Extract the [X, Y] coordinate from the center of the cell holding the provided text.  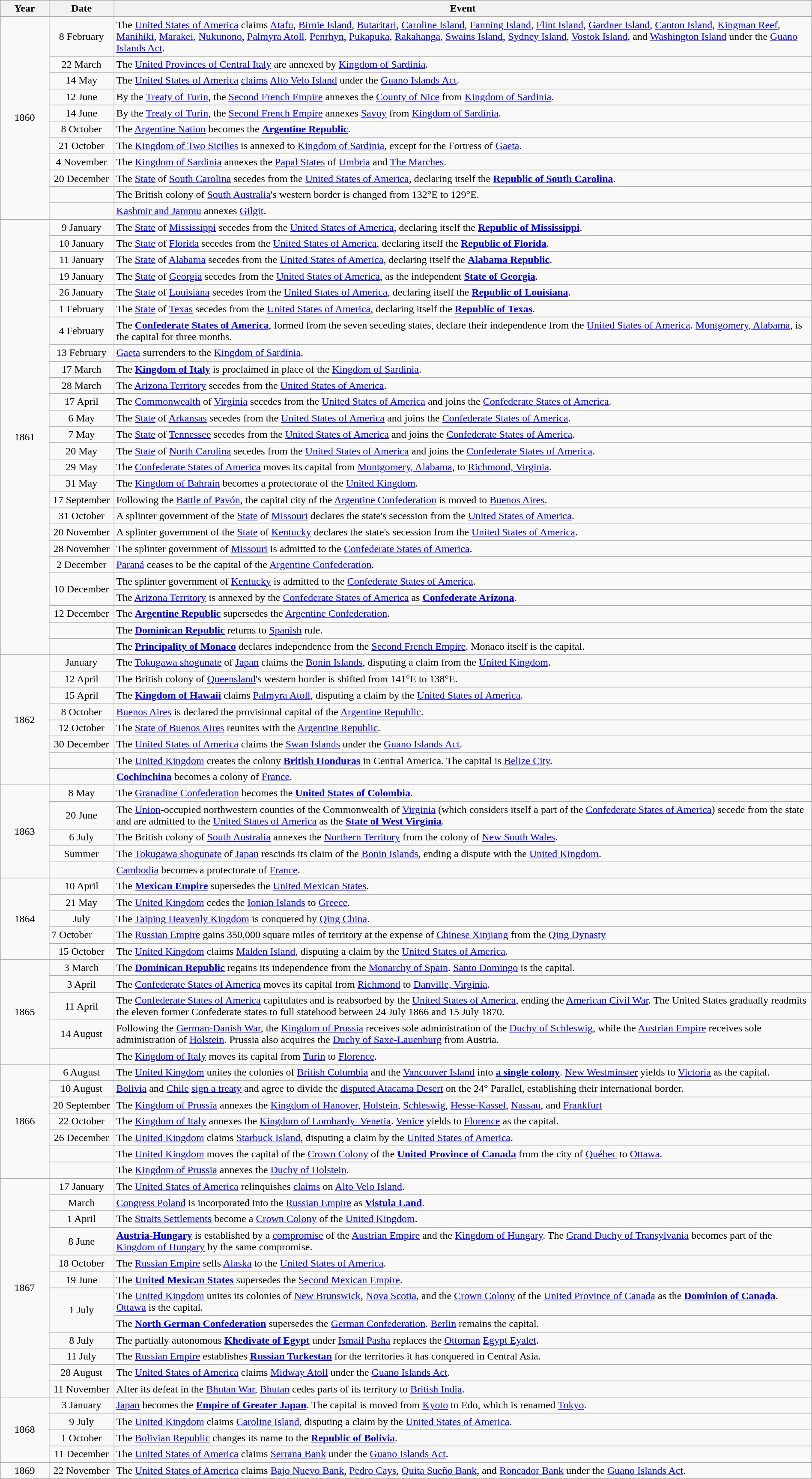
The Tokugawa shogunate of Japan claims the Bonin Islands, disputing a claim from the United Kingdom. [463, 663]
The Russian Empire gains 350,000 square miles of territory at the expense of Chinese Xinjiang from the Qing Dynasty [463, 935]
12 December [81, 614]
The Argentine Nation becomes the Argentine Republic. [463, 129]
The State of Arkansas secedes from the United States of America and joins the Confederate States of America. [463, 418]
The United States of America claims Midway Atoll under the Guano Islands Act. [463, 1373]
9 January [81, 227]
28 August [81, 1373]
The United States of America relinquishes claims on Alto Velo Island. [463, 1186]
The Kingdom of Italy is proclaimed in place of the Kingdom of Sardinia. [463, 369]
14 June [81, 113]
26 January [81, 293]
10 August [81, 1089]
The Arizona Territory is annexed by the Confederate States of America as Confederate Arizona. [463, 598]
The Confederate States of America moves its capital from Richmond to Danville, Virginia. [463, 984]
13 February [81, 353]
3 April [81, 984]
The North German Confederation supersedes the German Confederation. Berlin remains the capital. [463, 1324]
The Confederate States of America moves its capital from Montgomery, Alabama, to Richmond, Virginia. [463, 467]
The United Kingdom claims Starbuck Island, disputing a claim by the United States of America. [463, 1138]
The United Mexican States supersedes the Second Mexican Empire. [463, 1279]
The Mexican Empire supersedes the United Mexican States. [463, 886]
The United States of America claims Serrana Bank under the Guano Islands Act. [463, 1454]
6 July [81, 837]
21 October [81, 146]
The United Kingdom creates the colony British Honduras in Central America. The capital is Belize City. [463, 760]
1 April [81, 1219]
4 February [81, 331]
Bolivia and Chile sign a treaty and agree to divide the disputed Atacama Desert on the 24° Parallel, establishing their international border. [463, 1089]
The Bolivian Republic changes its name to the Republic of Bolivia. [463, 1438]
The Argentine Republic supersedes the Argentine Confederation. [463, 614]
By the Treaty of Turin, the Second French Empire annexes Savoy from Kingdom of Sardinia. [463, 113]
3 January [81, 1405]
31 May [81, 483]
18 October [81, 1263]
17 March [81, 369]
19 June [81, 1279]
14 August [81, 1034]
22 November [81, 1470]
The State of South Carolina secedes from the United States of America, declaring itself the Republic of South Carolina. [463, 178]
29 May [81, 467]
March [81, 1203]
15 October [81, 951]
The State of Florida secedes from the United States of America, declaring itself the Republic of Florida. [463, 244]
3 March [81, 968]
8 February [81, 36]
1860 [25, 118]
1869 [25, 1470]
11 November [81, 1389]
20 June [81, 816]
19 January [81, 276]
Congress Poland is incorporated into the Russian Empire as Vistula Land. [463, 1203]
Japan becomes the Empire of Greater Japan. The capital is moved from Kyoto to Edo, which is renamed Tokyo. [463, 1405]
The United Provinces of Central Italy are annexed by Kingdom of Sardinia. [463, 64]
The United Kingdom claims Malden Island, disputing a claim by the United States of America. [463, 951]
July [81, 919]
The State of Tennessee secedes from the United States of America and joins the Confederate States of America. [463, 434]
11 January [81, 260]
The State of Louisiana secedes from the United States of America, declaring itself the Republic of Louisiana. [463, 293]
The United States of America claims Alto Velo Island under the Guano Islands Act. [463, 81]
The Kingdom of Italy moves its capital from Turin to Florence. [463, 1056]
The Commonwealth of Virginia secedes from the United States of America and joins the Confederate States of America. [463, 402]
The State of Texas secedes from the United States of America, declaring itself the Republic of Texas. [463, 309]
The United States of America claims the Swan Islands under the Guano Islands Act. [463, 744]
12 April [81, 679]
The Straits Settlements become a Crown Colony of the United Kingdom. [463, 1219]
20 November [81, 532]
A splinter government of the State of Kentucky declares the state's secession from the United States of America. [463, 532]
The Dominican Republic returns to Spanish rule. [463, 630]
31 October [81, 516]
4 November [81, 162]
6 August [81, 1073]
10 January [81, 244]
21 May [81, 902]
1 February [81, 309]
The United Kingdom moves the capital of the Crown Colony of the United Province of Canada from the city of Québec to Ottawa. [463, 1154]
After its defeat in the Bhutan War, Bhutan cedes parts of its territory to British India. [463, 1389]
1866 [25, 1121]
Kashmir and Jammu annexes Gilgit. [463, 211]
The Kingdom of Prussia annexes the Kingdom of Hanover, Holstein, Schleswig, Hesse-Kassel, Nassau, and Frankfurt [463, 1105]
30 December [81, 744]
6 May [81, 418]
Date [81, 9]
1867 [25, 1288]
The United Kingdom claims Caroline Island, disputing a claim by the United States of America. [463, 1422]
10 December [81, 589]
20 September [81, 1105]
1863 [25, 832]
The Tokugawa shogunate of Japan rescinds its claim of the Bonin Islands, ending a dispute with the United Kingdom. [463, 854]
Buenos Aires is declared the provisional capital of the Argentine Republic. [463, 711]
22 March [81, 64]
January [81, 663]
11 April [81, 1006]
1 October [81, 1438]
11 July [81, 1356]
By the Treaty of Turin, the Second French Empire annexes the County of Nice from Kingdom of Sardinia. [463, 97]
2 December [81, 565]
The Taiping Heavenly Kingdom is conquered by Qing China. [463, 919]
The Kingdom of Hawaii claims Palmyra Atoll, disputing a claim by the United States of America. [463, 695]
14 May [81, 81]
11 December [81, 1454]
The Granadine Confederation becomes the United States of Colombia. [463, 793]
The partially autonomous Khedivate of Egypt under Ismail Pasha replaces the Ottoman Egypt Eyalet. [463, 1340]
The British colony of Queensland's western border is shifted from 141°E to 138°E. [463, 679]
The British colony of South Australia's western border is changed from 132°E to 129°E. [463, 194]
Year [25, 9]
1862 [25, 720]
Cambodia becomes a protectorate of France. [463, 870]
The Kingdom of Bahrain becomes a protectorate of the United Kingdom. [463, 483]
The Kingdom of Sardinia annexes the Papal States of Umbria and The Marches. [463, 162]
1861 [25, 437]
The British colony of South Australia annexes the Northern Territory from the colony of New South Wales. [463, 837]
The splinter government of Kentucky is admitted to the Confederate States of America. [463, 581]
28 November [81, 549]
1864 [25, 919]
The State of Alabama secedes from the United States of America, declaring itself the Alabama Republic. [463, 260]
Summer [81, 854]
The State of North Carolina secedes from the United States of America and joins the Confederate States of America. [463, 451]
8 June [81, 1241]
Paraná ceases to be the capital of the Argentine Confederation. [463, 565]
1 July [81, 1310]
The State of Georgia secedes from the United States of America, as the independent State of Georgia. [463, 276]
The splinter government of Missouri is admitted to the Confederate States of America. [463, 549]
The Kingdom of Italy annexes the Kingdom of Lombardy–Venetia. Venice yields to Florence as the capital. [463, 1121]
22 October [81, 1121]
The Russian Empire establishes Russian Turkestan for the territories it has conquered in Central Asia. [463, 1356]
17 September [81, 500]
20 May [81, 451]
17 April [81, 402]
7 October [81, 935]
1865 [25, 1012]
The United States of America claims Bajo Nuevo Bank, Pedro Cays, Quita Sueño Bank, and Roncador Bank under the Guano Islands Act. [463, 1470]
9 July [81, 1422]
The United Kingdom cedes the Ionian Islands to Greece. [463, 902]
The Russian Empire sells Alaska to the United States of America. [463, 1263]
The State of Mississippi secedes from the United States of America, declaring itself the Republic of Mississippi. [463, 227]
12 October [81, 728]
28 March [81, 385]
The Arizona Territory secedes from the United States of America. [463, 385]
17 January [81, 1186]
The Dominican Republic regains its independence from the Monarchy of Spain. Santo Domingo is the capital. [463, 968]
26 December [81, 1138]
8 May [81, 793]
10 April [81, 886]
12 June [81, 97]
1868 [25, 1430]
Event [463, 9]
The State of Buenos Aires reunites with the Argentine Republic. [463, 728]
The Kingdom of Two Sicilies is annexed to Kingdom of Sardinia, except for the Fortress of Gaeta. [463, 146]
A splinter government of the State of Missouri declares the state's secession from the United States of America. [463, 516]
20 December [81, 178]
Gaeta surrenders to the Kingdom of Sardinia. [463, 353]
Cochinchina becomes a colony of France. [463, 777]
15 April [81, 695]
The Principality of Monaco declares independence from the Second French Empire. Monaco itself is the capital. [463, 646]
Following the Battle of Pavón, the capital city of the Argentine Confederation is moved to Buenos Aires. [463, 500]
8 July [81, 1340]
The Kingdom of Prussia annexes the Duchy of Holstein. [463, 1170]
7 May [81, 434]
